Detect which cell encompasses the target text, then output its (x, y) center coordinate. 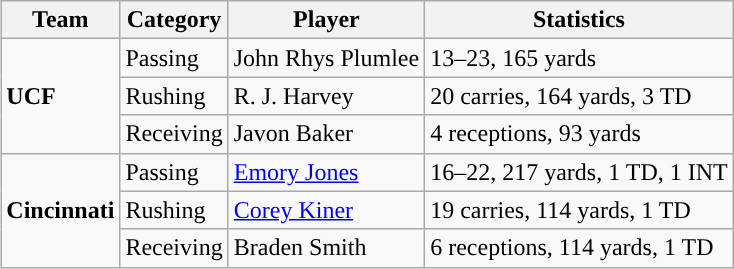
Category (174, 20)
13–23, 165 yards (580, 58)
UCF (60, 96)
Team (60, 20)
19 carries, 114 yards, 1 TD (580, 210)
Player (326, 20)
4 receptions, 93 yards (580, 134)
6 receptions, 114 yards, 1 TD (580, 248)
Braden Smith (326, 248)
Corey Kiner (326, 210)
16–22, 217 yards, 1 TD, 1 INT (580, 172)
Javon Baker (326, 134)
Cincinnati (60, 210)
Emory Jones (326, 172)
Statistics (580, 20)
R. J. Harvey (326, 96)
20 carries, 164 yards, 3 TD (580, 96)
John Rhys Plumlee (326, 58)
